From the cell containing the given text, extract its center point as (x, y) coordinate. 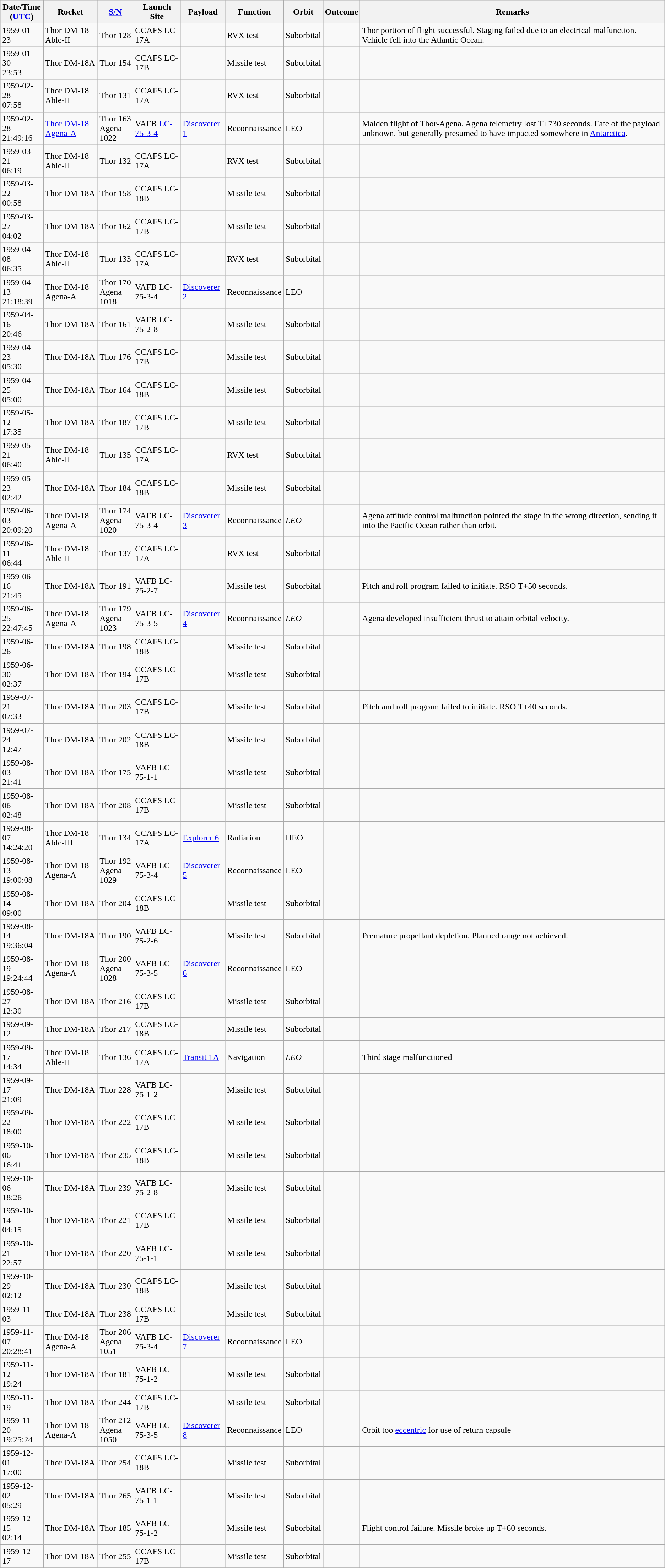
Thor 216 (115, 1001)
Discoverer 4 (203, 619)
1959-11-1219:24 (22, 1374)
Thor 238 (115, 1314)
1959-09-1721:09 (22, 1090)
Thor 164 (115, 390)
Thor 221 (115, 1220)
1959-08-1919:24:44 (22, 969)
Agena developed insufficient thrust to attain orbital velocity. (513, 619)
Thor 200Agena 1028 (115, 969)
1959-11-2019:25:24 (22, 1430)
Discoverer 5 (203, 870)
Thor 230 (115, 1286)
1959-04-1321:18:39 (22, 292)
Thor 176 (115, 357)
Thor 132 (115, 161)
1959-11-03 (22, 1314)
Thor 255 (115, 1556)
Discoverer 1 (203, 128)
1959-09-12 (22, 1029)
1959-04-0806:35 (22, 259)
1959-08-2712:30 (22, 1001)
Thor 136 (115, 1057)
1959-08-1419:36:04 (22, 936)
Thor 191 (115, 586)
1959-08-0602:48 (22, 805)
Thor 134 (115, 838)
1959-03-2704:02 (22, 226)
Thor 137 (115, 553)
1959-10-0618:26 (22, 1188)
1959-08-1319:00:08 (22, 870)
Orbit (303, 12)
VAFB LC-75-2-7 (157, 586)
1959-11-0720:28:41 (22, 1341)
Thor 190 (115, 936)
Orbit too eccentric for use of return capsule (513, 1430)
Pitch and roll program failed to initiate. RSO T+50 seconds. (513, 586)
Thor 154 (115, 63)
Thor 198 (115, 646)
Explorer 6 (203, 838)
1959-06-3002:37 (22, 674)
Thor 228 (115, 1090)
1959-10-2902:12 (22, 1286)
1959-10-2122:57 (22, 1253)
Flight control failure. Missile broke up T+60 seconds. (513, 1528)
HEO (303, 838)
1959-04-2505:00 (22, 390)
1959-10-1404:15 (22, 1220)
1959-10-0616:41 (22, 1155)
1959-05-1217:35 (22, 423)
Discoverer 8 (203, 1430)
Remarks (513, 12)
1959-02-2807:58 (22, 96)
Thor 192Agena 1029 (115, 870)
Payload (203, 12)
Pitch and roll program failed to initiate. RSO T+40 seconds. (513, 707)
1959-02-2821:49:16 (22, 128)
1959-05-2106:40 (22, 455)
1959-09-1714:34 (22, 1057)
Thor 254 (115, 1463)
Navigation (254, 1057)
Agena attitude control malfunction pointed the stage in the wrong direction, sending it into the Pacific Ocean rather than orbit. (513, 521)
Thor 170Agena 1018 (115, 292)
Thor 128 (115, 35)
Discoverer 6 (203, 969)
Radiation (254, 838)
1959-08-0321:41 (22, 772)
Thor 206Agena 1051 (115, 1341)
Thor 217 (115, 1029)
1959-06-2522:47:45 (22, 619)
Thor 184 (115, 488)
1959-12-0205:29 (22, 1496)
Thor 204 (115, 903)
Thor 131 (115, 96)
1959-03-2106:19 (22, 161)
Thor 212Agena 1050 (115, 1430)
Thor 158 (115, 194)
1959-01-3023:53 (22, 63)
Thor 133 (115, 259)
Function (254, 12)
1959-08-0714:24:20 (22, 838)
Thor 239 (115, 1188)
Thor DM-18 Able-III (70, 838)
Thor 179Agena 1023 (115, 619)
1959-01-23 (22, 35)
Thor 174Agena 1020 (115, 521)
Transit 1A (203, 1057)
Thor 222 (115, 1122)
S/N (115, 12)
Thor 175 (115, 772)
1959-11-19 (22, 1402)
1959-12-1502:14 (22, 1528)
VAFB LC-75-2-6 (157, 936)
Thor 244 (115, 1402)
1959-06-0320:09:20 (22, 521)
Thor 181 (115, 1374)
Thor 194 (115, 674)
Thor 187 (115, 423)
1959-03-2200:58 (22, 194)
1959-04-1620:46 (22, 324)
Thor 163Agena 1022 (115, 128)
Thor 135 (115, 455)
1959-04-2305:30 (22, 357)
Thor 202 (115, 740)
1959-07-2107:33 (22, 707)
Thor 220 (115, 1253)
Thor 265 (115, 1496)
Discoverer 2 (203, 292)
1959-05-2302:42 (22, 488)
Discoverer 3 (203, 521)
Thor 235 (115, 1155)
Thor 161 (115, 324)
1959-12-17 (22, 1556)
Third stage malfunctioned (513, 1057)
1959-07-2412:47 (22, 740)
1959-06-1106:44 (22, 553)
1959-12-0117:00 (22, 1463)
Thor 162 (115, 226)
1959-09-2218:00 (22, 1122)
1959-06-1621:45 (22, 586)
1959-06-26 (22, 646)
Thor 203 (115, 707)
Thor portion of flight successful. Staging failed due to an electrical malfunction. Vehicle fell into the Atlantic Ocean. (513, 35)
Discoverer 7 (203, 1341)
Premature propellant depletion. Planned range not achieved. (513, 936)
Thor 185 (115, 1528)
Rocket (70, 12)
1959-08-1409:00 (22, 903)
Thor 208 (115, 805)
Outcome (341, 12)
Launch Site (157, 12)
Date/Time(UTC) (22, 12)
